For the text-containing cell, return its midpoint in [x, y] coordinate format. 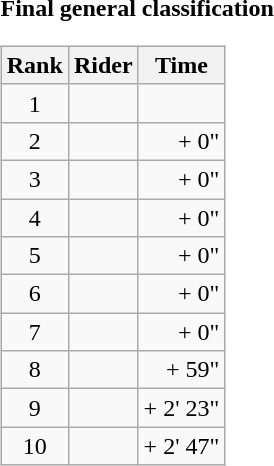
Rider [103, 65]
3 [34, 179]
+ 2' 23" [182, 408]
9 [34, 408]
+ 2' 47" [182, 446]
2 [34, 141]
Time [182, 65]
5 [34, 256]
+ 59" [182, 370]
4 [34, 217]
6 [34, 294]
7 [34, 332]
Rank [34, 65]
1 [34, 103]
8 [34, 370]
10 [34, 446]
